For the text-containing cell, return its midpoint in (x, y) coordinate format. 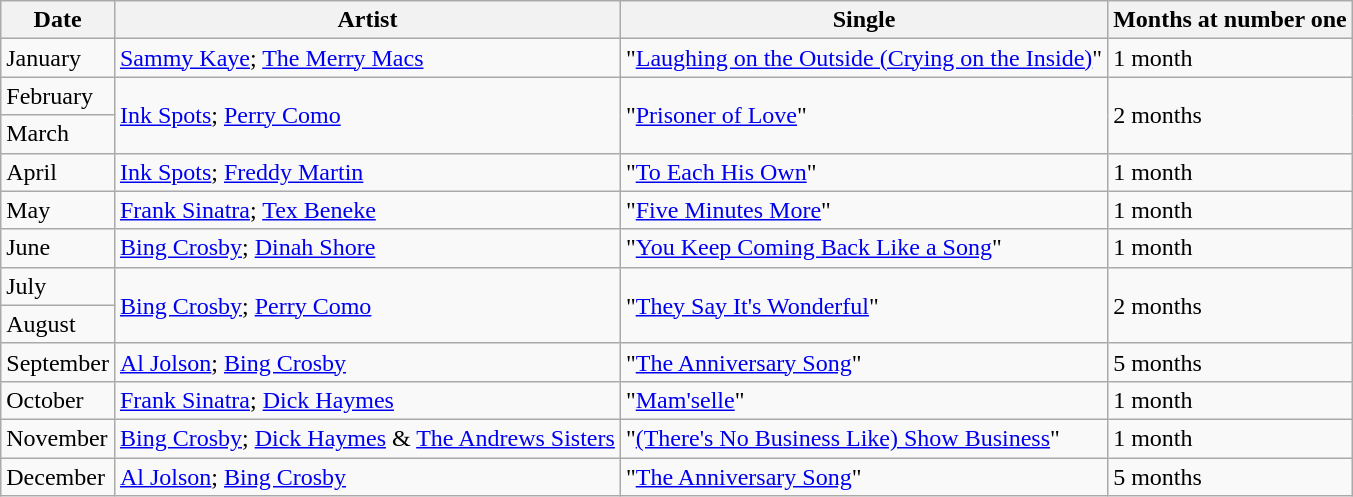
"Five Minutes More" (864, 210)
Ink Spots; Freddy Martin (367, 172)
August (58, 324)
"Prisoner of Love" (864, 115)
"(There's No Business Like) Show Business" (864, 438)
"You Keep Coming Back Like a Song" (864, 248)
Artist (367, 20)
November (58, 438)
January (58, 58)
Bing Crosby; Perry Como (367, 305)
Months at number one (1230, 20)
May (58, 210)
Date (58, 20)
April (58, 172)
March (58, 134)
October (58, 400)
"Mam'selle" (864, 400)
February (58, 96)
Bing Crosby; Dick Haymes & The Andrews Sisters (367, 438)
Frank Sinatra; Dick Haymes (367, 400)
Ink Spots; Perry Como (367, 115)
"Laughing on the Outside (Crying on the Inside)" (864, 58)
September (58, 362)
December (58, 477)
Single (864, 20)
"They Say It's Wonderful" (864, 305)
Bing Crosby; Dinah Shore (367, 248)
"To Each His Own" (864, 172)
July (58, 286)
Frank Sinatra; Tex Beneke (367, 210)
June (58, 248)
Sammy Kaye; The Merry Macs (367, 58)
